Locate the cell with the specified text and output its (X, Y) center coordinate. 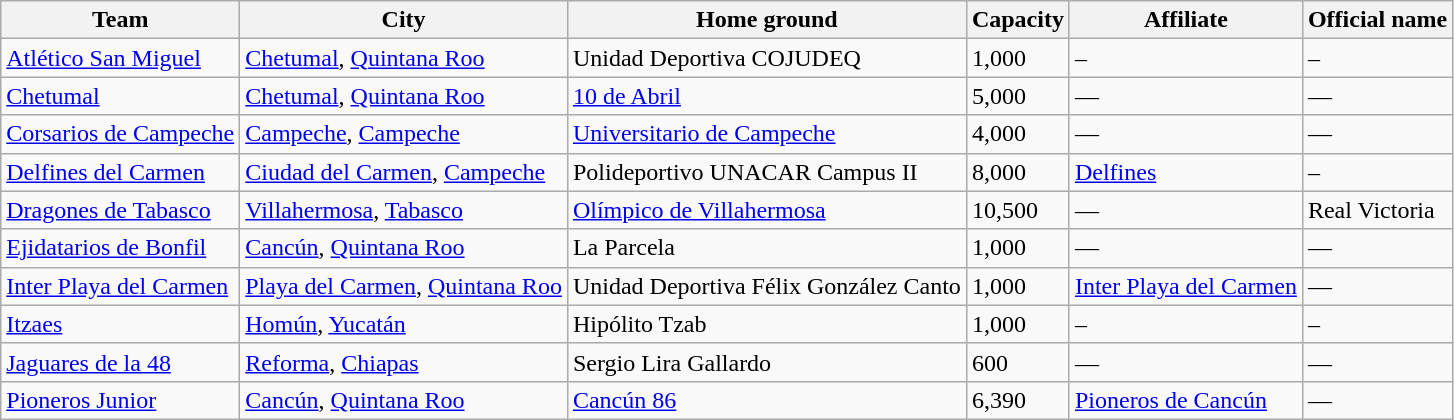
Universitario de Campeche (766, 134)
Official name (1377, 20)
Delfines del Carmen (120, 172)
Olímpico de Villahermosa (766, 210)
Reforma, Chiapas (404, 362)
Itzaes (120, 324)
Pioneros Junior (120, 400)
Affiliate (1186, 20)
Polideportivo UNACAR Campus II (766, 172)
Villahermosa, Tabasco (404, 210)
Jaguares de la 48 (120, 362)
Team (120, 20)
Unidad Deportiva COJUDEQ (766, 58)
Unidad Deportiva Félix González Canto (766, 286)
Ciudad del Carmen, Campeche (404, 172)
Cancún 86 (766, 400)
Capacity (1018, 20)
Hipólito Tzab (766, 324)
Pioneros de Cancún (1186, 400)
Delfines (1186, 172)
10,500 (1018, 210)
Chetumal (120, 96)
5,000 (1018, 96)
8,000 (1018, 172)
Dragones de Tabasco (120, 210)
6,390 (1018, 400)
4,000 (1018, 134)
La Parcela (766, 248)
Sergio Lira Gallardo (766, 362)
Campeche, Campeche (404, 134)
Atlético San Miguel (120, 58)
600 (1018, 362)
Home ground (766, 20)
Ejidatarios de Bonfil (120, 248)
Playa del Carmen, Quintana Roo (404, 286)
City (404, 20)
Real Victoria (1377, 210)
10 de Abril (766, 96)
Homún, Yucatán (404, 324)
Corsarios de Campeche (120, 134)
